For the text-containing cell, return its midpoint in (X, Y) coordinate format. 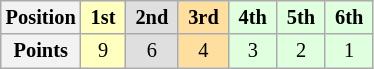
2nd (152, 17)
2 (301, 51)
Points (41, 51)
3 (253, 51)
1st (104, 17)
Position (41, 17)
3rd (203, 17)
6 (152, 51)
4th (253, 17)
5th (301, 17)
9 (104, 51)
4 (203, 51)
1 (349, 51)
6th (349, 17)
